For the text-containing cell, return its midpoint in (x, y) coordinate format. 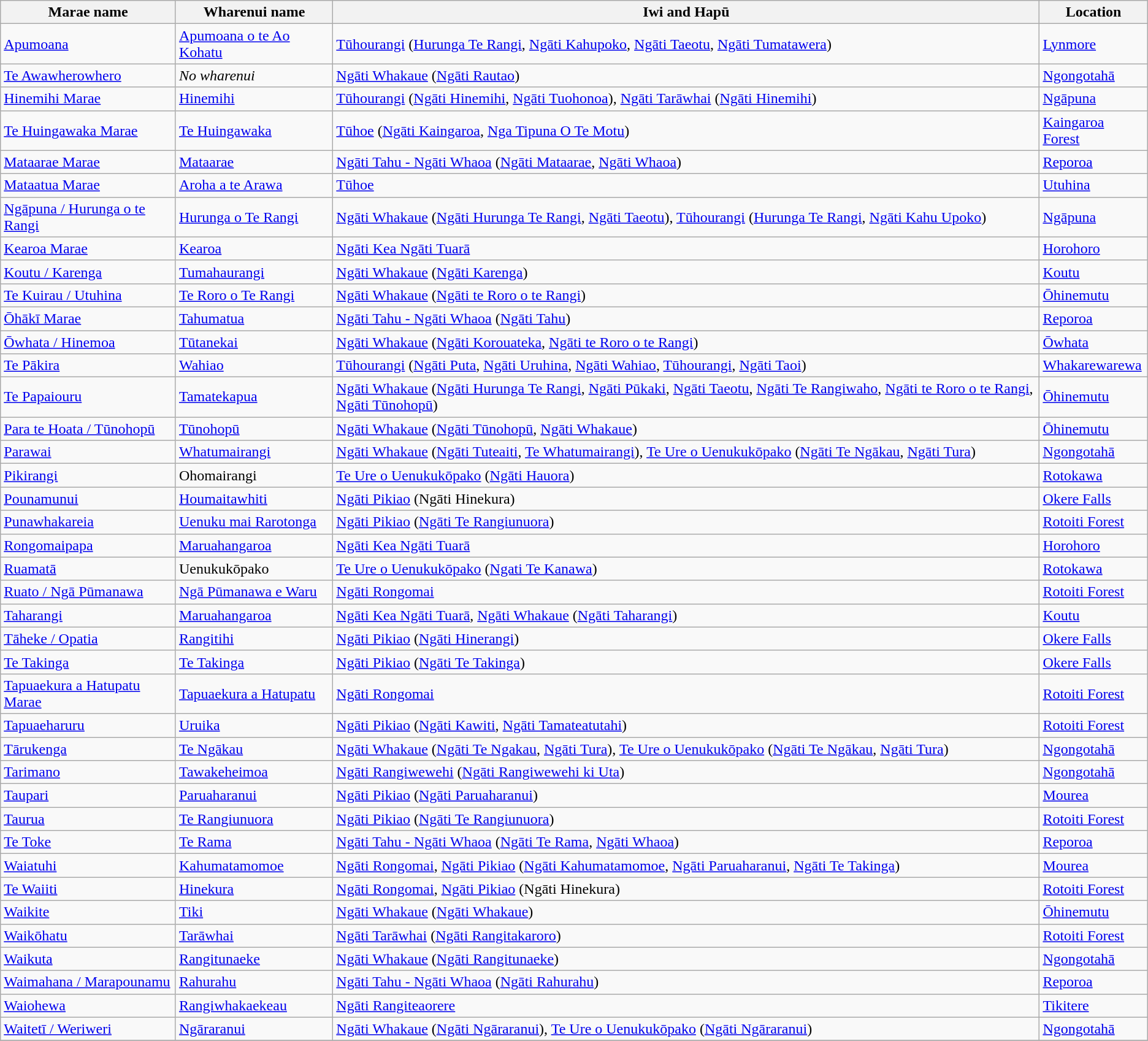
Mataarae (254, 162)
Ngāti Pikiao (Ngāti Hinerangi) (686, 639)
Apumoana (88, 44)
Tūtanekai (254, 342)
Tawakeheimoa (254, 772)
Ngāti Whakaue (Ngāti Tuteaiti, Te Whatumairangi), Te Ure o Uenukukōpako (Ngāti Te Ngākau, Ngāti Tura) (686, 452)
Taharangi (88, 615)
Te Huingawaka Marae (88, 130)
Ngāti Tahu - Ngāti Whaoa (Ngāti Mataarae, Ngāti Whaoa) (686, 162)
Hinemihi (254, 99)
Hinekura (254, 889)
Rangiwhakaekeau (254, 1005)
Para te Hoata / Tūnohopū (88, 429)
Punawhakareia (88, 522)
Mataatua Marae (88, 185)
Tūhoe (Ngāti Kaingaroa, Nga Tipuna O Te Motu) (686, 130)
Paruaharanui (254, 796)
Pounamunui (88, 499)
Pikirangi (88, 475)
Ohomairangi (254, 475)
Ngāpuna / Hurunga o te Rangi (88, 217)
Ngāti Rangiteaorere (686, 1005)
Lynmore (1093, 44)
Uenukukōpako (254, 569)
Waikuta (88, 959)
Tapuaekura a Hatupatu (254, 693)
Te Ngākau (254, 749)
Kahumatamomoe (254, 866)
Ngāti Kea Ngāti Tuarā, Ngāti Whakaue (Ngāti Taharangi) (686, 615)
Wahiao (254, 366)
Ngāti Whakaue (Ngāti Whakaue) (686, 912)
Taupari (88, 796)
Tūhourangi (Ngāti Puta, Ngāti Uruhina, Ngāti Wahiao, Tūhourangi, Ngāti Taoi) (686, 366)
Ngāti Whakaue (Ngāti Karenga) (686, 272)
Ruato / Ngā Pūmanawa (88, 592)
Ōwhata / Hinemoa (88, 342)
Hinemihi Marae (88, 99)
Rangitunaeke (254, 959)
Wharenui name (254, 12)
Rangitihi (254, 639)
Tarāwhai (254, 935)
Te Awawherowhero (88, 75)
Iwi and Hapū (686, 12)
Ngāti Whakaue (Ngāti te Roro o te Rangi) (686, 295)
Tārukenga (88, 749)
Tikitere (1093, 1005)
Waiohewa (88, 1005)
Waimahana / Marapounamu (88, 982)
Ngāti Rongomai, Ngāti Pikiao (Ngāti Kahumatamomoe, Ngāti Paruaharanui, Ngāti Te Takinga) (686, 866)
Taurua (88, 819)
Apumoana o te Ao Kohatu (254, 44)
Tūnohopū (254, 429)
Tarimano (88, 772)
Mataarae Marae (88, 162)
Tiki (254, 912)
Te Pākira (88, 366)
Ruamatā (88, 569)
Koutu / Karenga (88, 272)
Tūhourangi (Ngāti Hinemihi, Ngāti Tuohonoa), Ngāti Tarāwhai (Ngāti Hinemihi) (686, 99)
Te Huingawaka (254, 130)
Te Papaiouru (88, 398)
Tapuaeharuru (88, 725)
Ōhākī Marae (88, 318)
Kearoa Marae (88, 248)
Te Toke (88, 842)
Te Kuirau / Utuhina (88, 295)
Tūhourangi (Hurunga Te Rangi, Ngāti Kahupoko, Ngāti Taeotu, Ngāti Tumatawera) (686, 44)
Tahumatua (254, 318)
Ngāti Pikiao (Ngāti Te Takinga) (686, 662)
Ngāraranui (254, 1029)
Waitetī / Weriweri (88, 1029)
Tamatekapua (254, 398)
Marae name (88, 12)
Ngāti Tarāwhai (Ngāti Rangitakaroro) (686, 935)
Te Roro o Te Rangi (254, 295)
Rahurahu (254, 982)
Ngāti Pikiao (Ngāti Hinekura) (686, 499)
Parawai (88, 452)
Tapuaekura a Hatupatu Marae (88, 693)
Uenuku mai Rarotonga (254, 522)
Utuhina (1093, 185)
Waikōhatu (88, 935)
Te Ure o Uenukukōpako (Ngati Te Kanawa) (686, 569)
Ngāti Rangiwewehi (Ngāti Rangiwewehi ki Uta) (686, 772)
Rongomaipapa (88, 545)
Waikite (88, 912)
Ngāti Pikiao (Ngāti Kawiti, Ngāti Tamateatutahi) (686, 725)
Ngāti Pikiao (Ngāti Paruaharanui) (686, 796)
Ngāti Whakaue (Ngāti Rangitunaeke) (686, 959)
Ōwhata (1093, 342)
Ngāti Tahu - Ngāti Whaoa (Ngāti Te Rama, Ngāti Whaoa) (686, 842)
Ngāti Tahu - Ngāti Whaoa (Ngāti Rahurahu) (686, 982)
Aroha a te Arawa (254, 185)
Whakarewarewa (1093, 366)
Ngā Pūmanawa e Waru (254, 592)
Kaingaroa Forest (1093, 130)
Ngāti Rongomai, Ngāti Pikiao (Ngāti Hinekura) (686, 889)
Te Ure o Uenukukōpako (Ngāti Hauora) (686, 475)
Ngāti Whakaue (Ngāti Ngāraranui), Te Ure o Uenukukōpako (Ngāti Ngāraranui) (686, 1029)
Ngāti Whakaue (Ngāti Rautao) (686, 75)
Te Rama (254, 842)
Waiatuhi (88, 866)
Ngāti Whakaue (Ngāti Tūnohopū, Ngāti Whakaue) (686, 429)
Houmaitawhiti (254, 499)
Whatumairangi (254, 452)
Ngāti Whakaue (Ngāti Hurunga Te Rangi, Ngāti Taeotu), Tūhourangi (Hurunga Te Rangi, Ngāti Kahu Upoko) (686, 217)
Hurunga o Te Rangi (254, 217)
Te Rangiunuora (254, 819)
Ngāti Tahu - Ngāti Whaoa (Ngāti Tahu) (686, 318)
Tūhoe (686, 185)
Tumahaurangi (254, 272)
Te Waiiti (88, 889)
Uruika (254, 725)
Kearoa (254, 248)
Ngāti Whakaue (Ngāti Korouateka, Ngāti te Roro o te Rangi) (686, 342)
Tāheke / Opatia (88, 639)
Location (1093, 12)
Ngāti Whakaue (Ngāti Hurunga Te Rangi, Ngāti Pūkaki, Ngāti Taeotu, Ngāti Te Rangiwaho, Ngāti te Roro o te Rangi, Ngāti Tūnohopū) (686, 398)
No wharenui (254, 75)
Ngāti Whakaue (Ngāti Te Ngakau, Ngāti Tura), Te Ure o Uenukukōpako (Ngāti Te Ngākau, Ngāti Tura) (686, 749)
